Extract the [x, y] coordinate from the center of the cell holding the provided text.  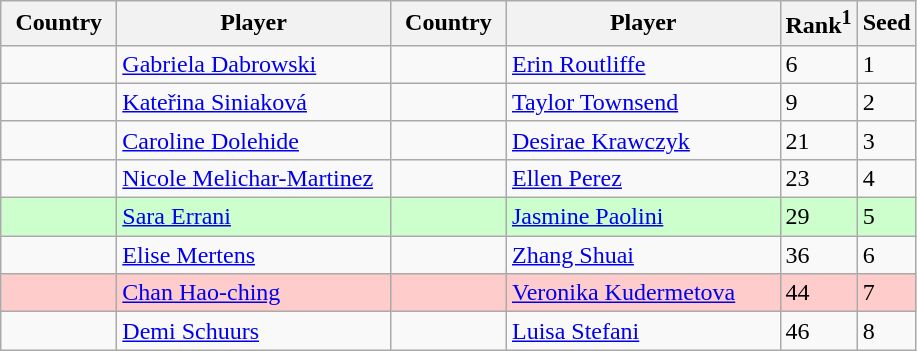
3 [886, 140]
Caroline Dolehide [254, 140]
Ellen Perez [643, 178]
2 [886, 102]
21 [818, 140]
Desirae Krawczyk [643, 140]
23 [818, 178]
Sara Errani [254, 217]
9 [818, 102]
36 [818, 255]
4 [886, 178]
Kateřina Siniaková [254, 102]
Taylor Townsend [643, 102]
Veronika Kudermetova [643, 293]
Demi Schuurs [254, 331]
Erin Routliffe [643, 64]
29 [818, 217]
Gabriela Dabrowski [254, 64]
Rank1 [818, 24]
Chan Hao-ching [254, 293]
Jasmine Paolini [643, 217]
5 [886, 217]
Nicole Melichar-Martinez [254, 178]
44 [818, 293]
1 [886, 64]
46 [818, 331]
8 [886, 331]
Elise Mertens [254, 255]
Luisa Stefani [643, 331]
7 [886, 293]
Zhang Shuai [643, 255]
Seed [886, 24]
